Locate the cell with the specified text and output its [X, Y] center coordinate. 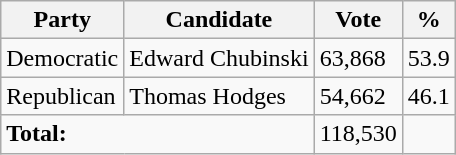
Vote [358, 20]
Edward Chubinski [219, 58]
% [428, 20]
118,530 [358, 134]
Republican [62, 96]
Total: [158, 134]
53.9 [428, 58]
Democratic [62, 58]
Candidate [219, 20]
54,662 [358, 96]
63,868 [358, 58]
Thomas Hodges [219, 96]
Party [62, 20]
46.1 [428, 96]
